Pinpoint the cell where the given text exists, returning its [X, Y] midpoint coordinate. 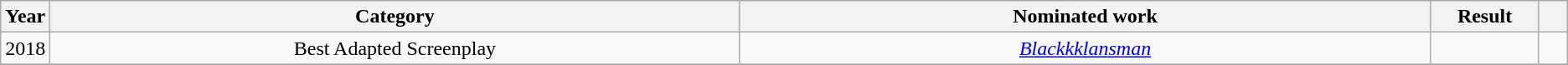
Best Adapted Screenplay [395, 48]
Nominated work [1086, 17]
2018 [25, 48]
Category [395, 17]
Blackkklansman [1086, 48]
Result [1484, 17]
Year [25, 17]
